Identify which cell holds the provided text, then report its [X, Y] central coordinate. 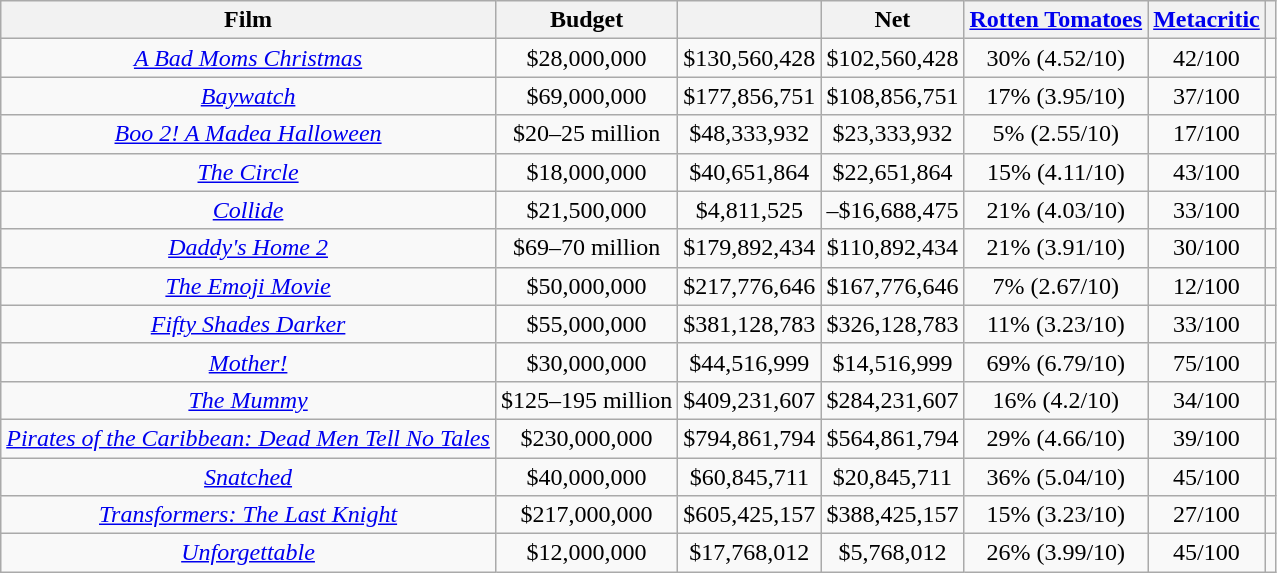
$177,856,751 [750, 96]
37/100 [1207, 96]
$60,845,711 [750, 477]
$50,000,000 [586, 286]
36% (5.04/10) [1056, 477]
A Bad Moms Christmas [248, 58]
$167,776,646 [892, 286]
$4,811,525 [750, 210]
16% (4.2/10) [1056, 400]
Unforgettable [248, 553]
34/100 [1207, 400]
Net [892, 20]
Fifty Shades Darker [248, 324]
Mother! [248, 362]
15% (3.23/10) [1056, 515]
$794,861,794 [750, 438]
The Emoji Movie [248, 286]
30/100 [1207, 248]
$17,768,012 [750, 553]
$5,768,012 [892, 553]
$69,000,000 [586, 96]
42/100 [1207, 58]
$12,000,000 [586, 553]
$284,231,607 [892, 400]
$40,651,864 [750, 172]
$388,425,157 [892, 515]
75/100 [1207, 362]
Pirates of the Caribbean: Dead Men Tell No Tales [248, 438]
15% (4.11/10) [1056, 172]
$179,892,434 [750, 248]
$326,128,783 [892, 324]
$381,128,783 [750, 324]
5% (2.55/10) [1056, 134]
$28,000,000 [586, 58]
30% (4.52/10) [1056, 58]
27/100 [1207, 515]
43/100 [1207, 172]
21% (3.91/10) [1056, 248]
Daddy's Home 2 [248, 248]
$564,861,794 [892, 438]
26% (3.99/10) [1056, 553]
$69–70 million [586, 248]
39/100 [1207, 438]
$40,000,000 [586, 477]
7% (2.67/10) [1056, 286]
17/100 [1207, 134]
$21,500,000 [586, 210]
17% (3.95/10) [1056, 96]
$48,333,932 [750, 134]
$55,000,000 [586, 324]
$217,000,000 [586, 515]
12/100 [1207, 286]
Film [248, 20]
Rotten Tomatoes [1056, 20]
$409,231,607 [750, 400]
–$16,688,475 [892, 210]
69% (6.79/10) [1056, 362]
$22,651,864 [892, 172]
$23,333,932 [892, 134]
$20–25 million [586, 134]
29% (4.66/10) [1056, 438]
$102,560,428 [892, 58]
$18,000,000 [586, 172]
The Mummy [248, 400]
Metacritic [1207, 20]
$230,000,000 [586, 438]
$44,516,999 [750, 362]
$14,516,999 [892, 362]
$217,776,646 [750, 286]
$108,856,751 [892, 96]
Snatched [248, 477]
Collide [248, 210]
Baywatch [248, 96]
$30,000,000 [586, 362]
$110,892,434 [892, 248]
21% (4.03/10) [1056, 210]
$130,560,428 [750, 58]
Budget [586, 20]
$125–195 million [586, 400]
Boo 2! A Madea Halloween [248, 134]
$605,425,157 [750, 515]
$20,845,711 [892, 477]
Transformers: The Last Knight [248, 515]
11% (3.23/10) [1056, 324]
The Circle [248, 172]
